From the cell containing the given text, extract its center point as [X, Y] coordinate. 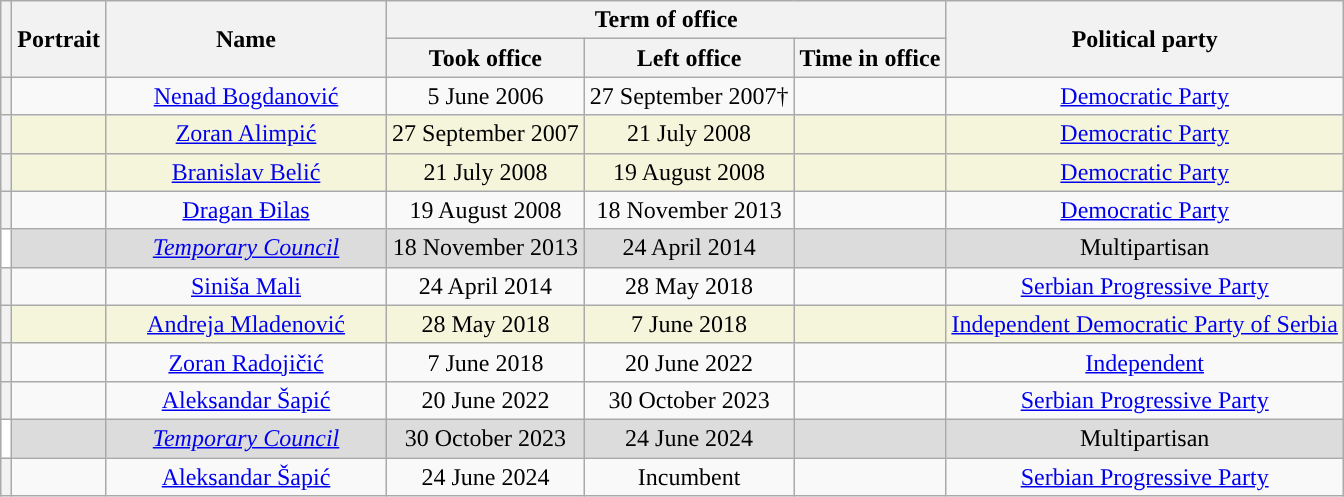
Andreja Mladenović [246, 324]
Incumbent [689, 477]
27 September 2007 [486, 134]
Branislav Belić [246, 172]
Left office [689, 58]
Political party [1145, 39]
Dragan Đilas [246, 210]
Independent [1145, 362]
Portrait [59, 39]
Name [246, 39]
Nenad Bogdanović [246, 96]
Zoran Alimpić [246, 134]
Term of office [666, 20]
Siniša Mali [246, 286]
Zoran Radojičić [246, 362]
27 September 2007† [689, 96]
Independent Democratic Party of Serbia [1145, 324]
Time in office [870, 58]
5 June 2006 [486, 96]
Took office [486, 58]
